Scan for the cell matching the given text and deliver its [X, Y] coordinate at center. 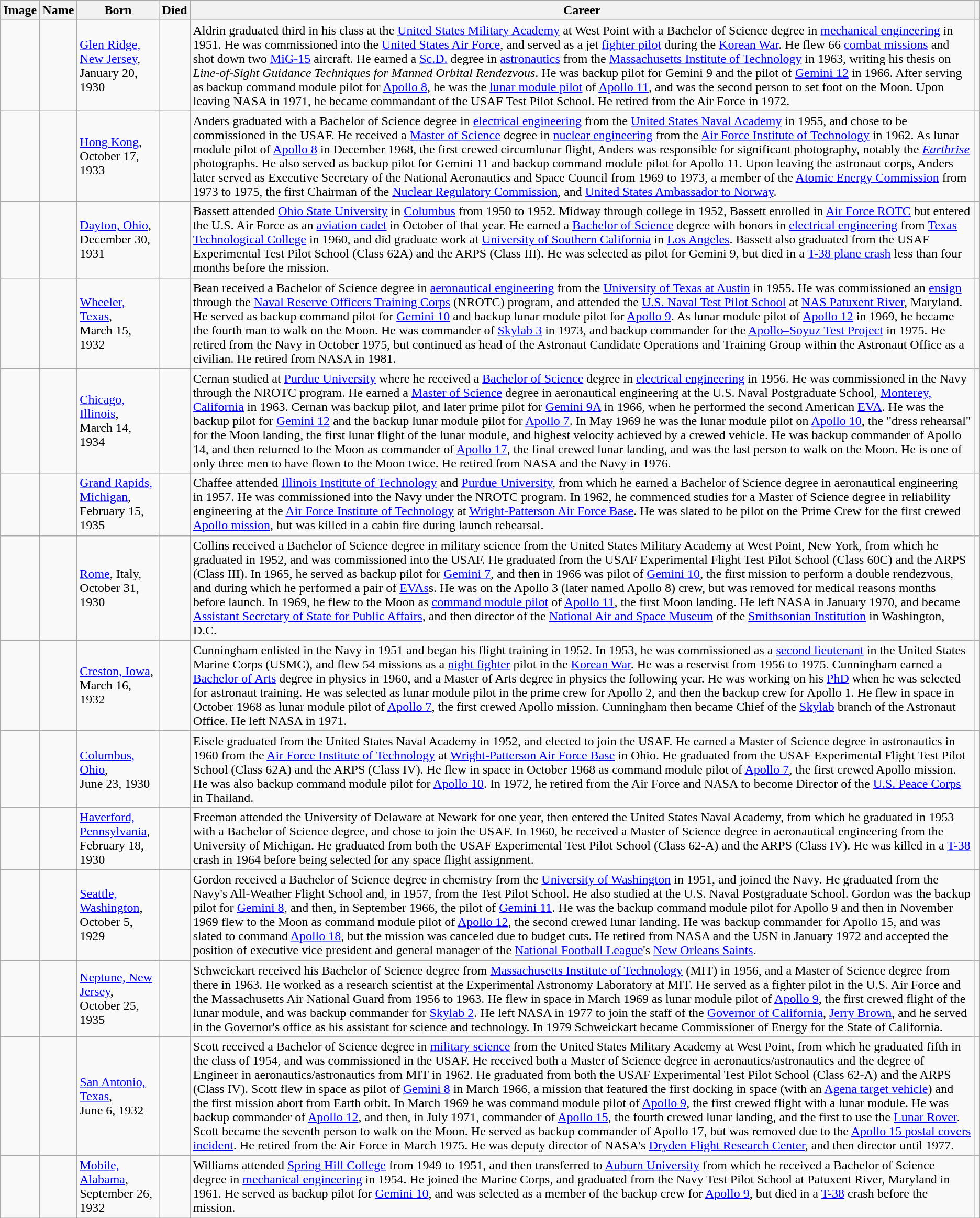
Rome, Italy,October 31, 1930 [118, 588]
Grand Rapids, Michigan,February 15, 1935 [118, 505]
Neptune, New Jersey,October 25, 1935 [118, 998]
Died [175, 10]
Born [118, 10]
Haverford, Pennsylvania,February 18, 1930 [118, 839]
Glen Ridge, New Jersey,January 20, 1930 [118, 66]
Columbus, Ohio,June 23, 1930 [118, 769]
Chicago, Illinois,March 14, 1934 [118, 421]
Name [59, 10]
Hong Kong,October 17, 1933 [118, 156]
Image [20, 10]
Wheeler, Texas,March 15, 1932 [118, 323]
Mobile, Alabama,September 26, 1932 [118, 1187]
Creston, Iowa,March 16, 1932 [118, 686]
Seattle, Washington,October 5, 1929 [118, 915]
Career [582, 10]
Dayton, Ohio,December 30, 1931 [118, 240]
San Antonio, Texas,June 6, 1932 [118, 1096]
